Locate the cell with the specified text and output its (X, Y) center coordinate. 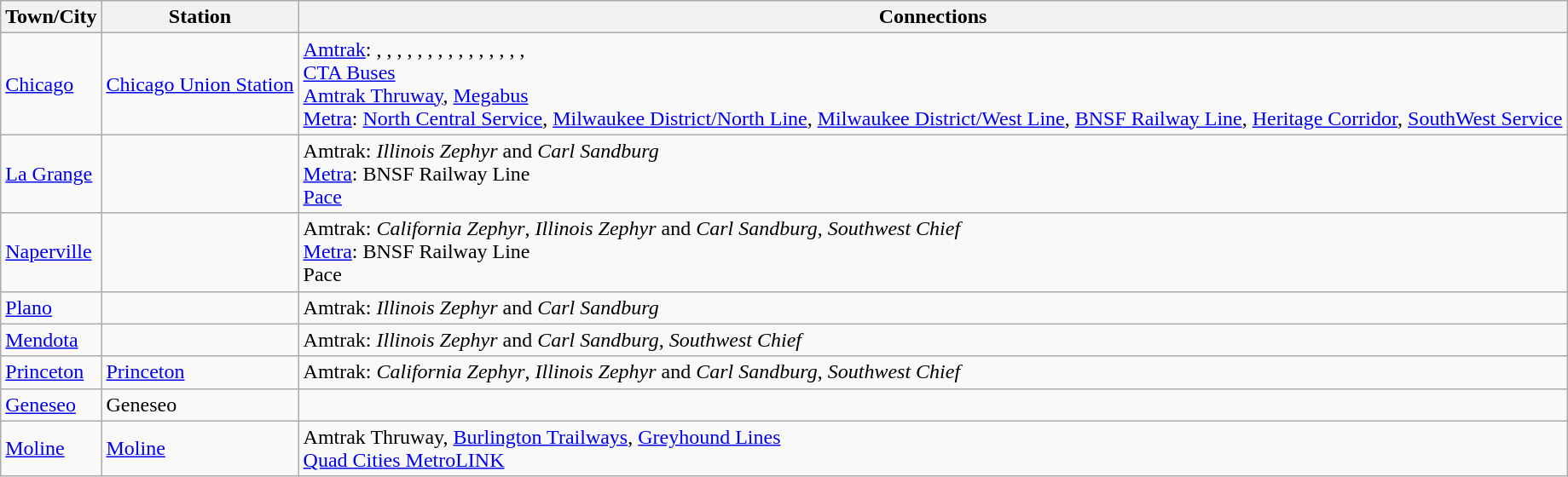
Plano (51, 307)
La Grange (51, 174)
Amtrak: California Zephyr, Illinois Zephyr and Carl Sandburg, Southwest Chief (933, 372)
Naperville (51, 252)
Town/City (51, 17)
Amtrak: Illinois Zephyr and Carl Sandburg Metra: BNSF Railway Line Pace (933, 174)
Chicago (51, 83)
Mendota (51, 340)
Chicago Union Station (200, 83)
Amtrak: Illinois Zephyr and Carl Sandburg (933, 307)
Amtrak: California Zephyr, Illinois Zephyr and Carl Sandburg, Southwest Chief Metra: BNSF Railway Line Pace (933, 252)
Amtrak Thruway, Burlington Trailways, Greyhound Lines Quad Cities MetroLINK (933, 448)
Amtrak: Illinois Zephyr and Carl Sandburg, Southwest Chief (933, 340)
Connections (933, 17)
Station (200, 17)
